Search for the cell housing the specified text and yield its [X, Y] center coordinate. 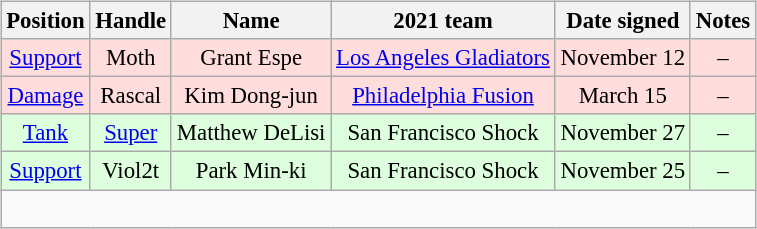
Tank [46, 133]
November 12 [622, 58]
Moth [130, 58]
Los Angeles Gladiators [443, 58]
March 15 [622, 96]
Park Min-ki [250, 171]
Position [46, 21]
Rascal [130, 96]
Kim Dong-jun [250, 96]
Date signed [622, 21]
2021 team [443, 21]
Super [130, 133]
Handle [130, 21]
Viol2t [130, 171]
Grant Espe [250, 58]
Notes [722, 21]
November 25 [622, 171]
Damage [46, 96]
Matthew DeLisi [250, 133]
Philadelphia Fusion [443, 96]
November 27 [622, 133]
Name [250, 21]
